Return (x, y) of the center of cell containing provided text 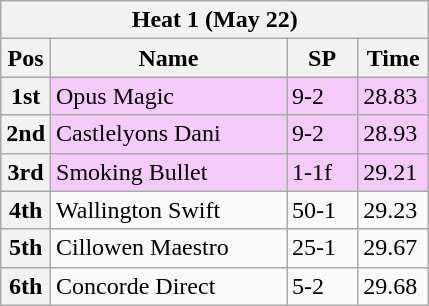
50-1 (322, 210)
SP (322, 58)
Pos (26, 58)
Castlelyons Dani (169, 134)
5th (26, 248)
3rd (26, 172)
Name (169, 58)
4th (26, 210)
Opus Magic (169, 96)
29.68 (394, 286)
28.93 (394, 134)
Wallington Swift (169, 210)
1-1f (322, 172)
6th (26, 286)
1st (26, 96)
29.21 (394, 172)
Smoking Bullet (169, 172)
Heat 1 (May 22) (215, 20)
29.23 (394, 210)
Concorde Direct (169, 286)
29.67 (394, 248)
25-1 (322, 248)
Cillowen Maestro (169, 248)
28.83 (394, 96)
Time (394, 58)
5-2 (322, 286)
2nd (26, 134)
